Extract the [x, y] coordinate from the center of the cell holding the provided text.  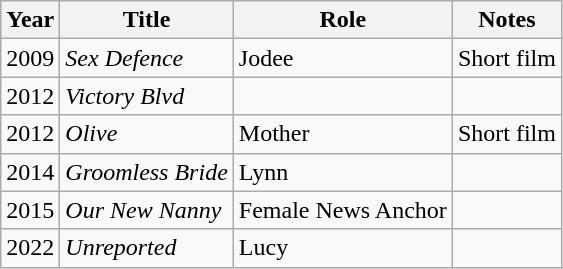
Notes [506, 20]
2022 [30, 248]
Female News Anchor [342, 210]
Olive [147, 134]
Lucy [342, 248]
Our New Nanny [147, 210]
Sex Defence [147, 58]
2015 [30, 210]
Lynn [342, 172]
Victory Blvd [147, 96]
Title [147, 20]
Groomless Bride [147, 172]
Role [342, 20]
Year [30, 20]
2014 [30, 172]
Unreported [147, 248]
Jodee [342, 58]
Mother [342, 134]
2009 [30, 58]
